Extract the [X, Y] coordinate from the center of the cell holding the provided text.  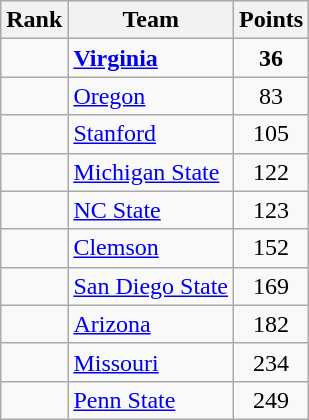
83 [272, 96]
234 [272, 362]
169 [272, 286]
NC State [151, 210]
249 [272, 400]
Michigan State [151, 172]
122 [272, 172]
Arizona [151, 324]
Clemson [151, 248]
San Diego State [151, 286]
Oregon [151, 96]
Stanford [151, 134]
Points [272, 20]
105 [272, 134]
Missouri [151, 362]
123 [272, 210]
152 [272, 248]
182 [272, 324]
36 [272, 58]
Team [151, 20]
Virginia [151, 58]
Rank [34, 20]
Penn State [151, 400]
